From the cell containing the given text, extract its center point as (X, Y) coordinate. 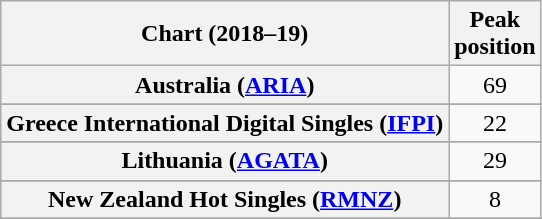
Australia (ARIA) (225, 85)
Lithuania (AGATA) (225, 161)
Chart (2018–19) (225, 34)
8 (495, 199)
Greece International Digital Singles (IFPI) (225, 123)
69 (495, 85)
29 (495, 161)
New Zealand Hot Singles (RMNZ) (225, 199)
22 (495, 123)
Peakposition (495, 34)
